Identify which cell holds the provided text, then report its [X, Y] central coordinate. 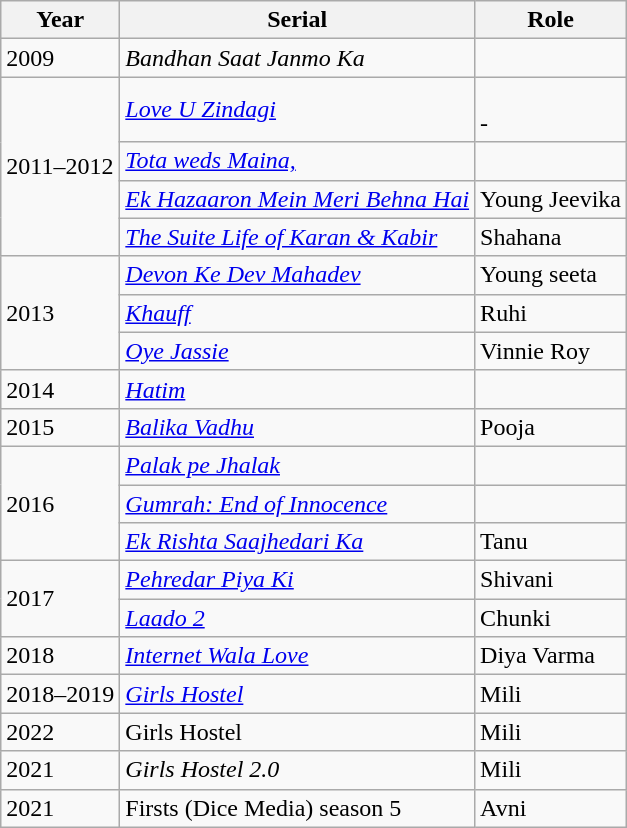
Year [60, 20]
2014 [60, 389]
Bandhan Saat Janmo Ka [298, 58]
Young Jeevika [551, 199]
2017 [60, 599]
Young seeta [551, 275]
Diya Varma [551, 656]
Devon Ke Dev Mahadev [298, 275]
Tota weds Maina, [298, 161]
Role [551, 20]
Chunki [551, 618]
2011–2012 [60, 166]
Internet Wala Love [298, 656]
Pehredar Piya Ki [298, 580]
2016 [60, 503]
2013 [60, 313]
Ek Rishta Saajhedari Ka [298, 542]
Khauff [298, 313]
2015 [60, 427]
Balika Vadhu [298, 427]
Ruhi [551, 313]
Oye Jassie [298, 351]
Avni [551, 808]
Shivani [551, 580]
2022 [60, 732]
Laado 2 [298, 618]
2018 [60, 656]
2018–2019 [60, 694]
Ek Hazaaron Mein Meri Behna Hai [298, 199]
Pooja [551, 427]
Shahana [551, 237]
Hatim [298, 389]
Tanu [551, 542]
- [551, 110]
The Suite Life of Karan & Kabir [298, 237]
Girls Hostel 2.0 [298, 770]
Firsts (Dice Media) season 5 [298, 808]
Vinnie Roy [551, 351]
Serial [298, 20]
Love U Zindagi [298, 110]
Gumrah: End of Innocence [298, 503]
Palak pe Jhalak [298, 465]
2009 [60, 58]
